Capture the cell that displays the provided text and extract its [x, y] central coordinate. 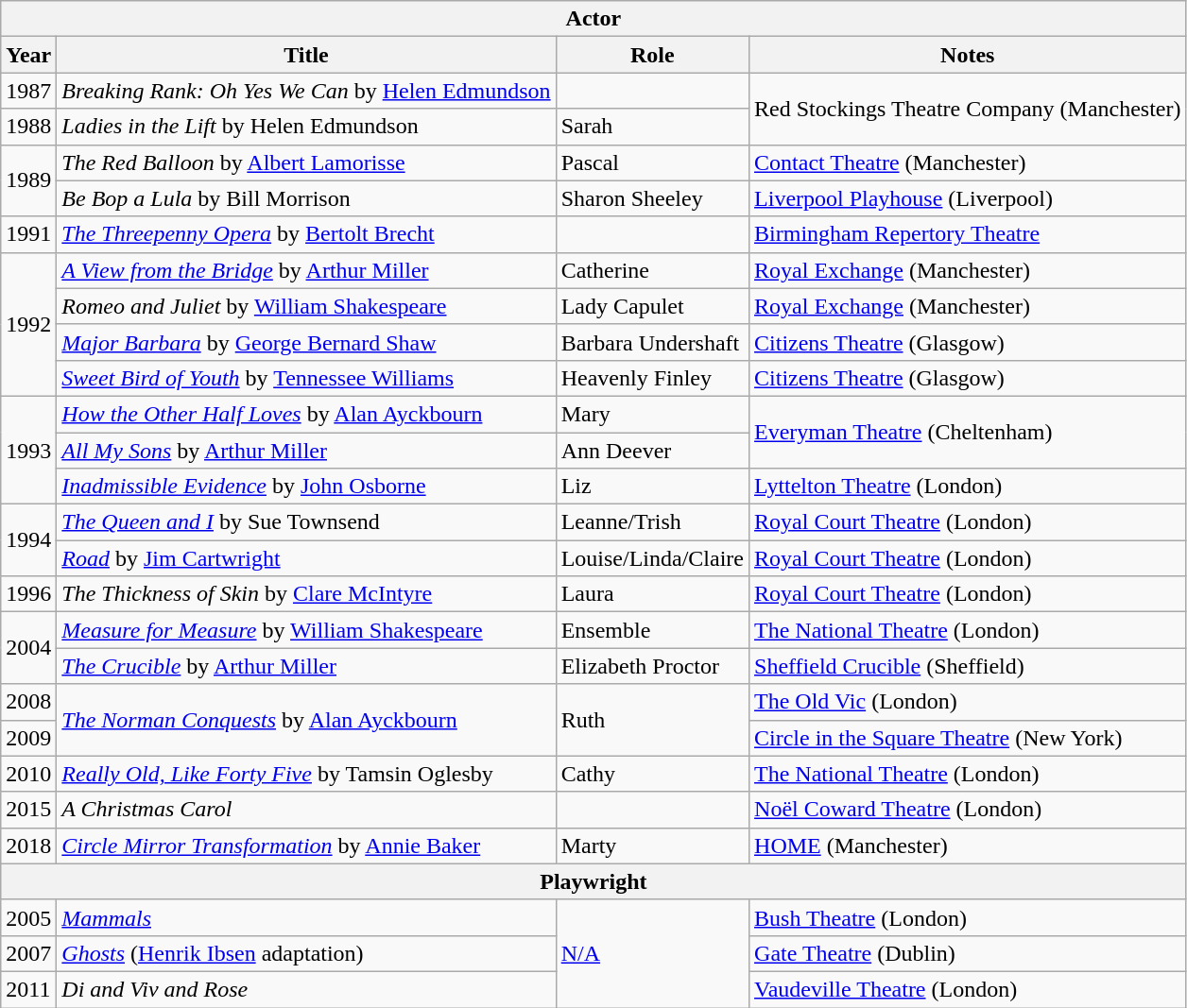
1988 [28, 127]
The Old Vic (London) [968, 702]
The Crucible by Arthur Miller [306, 666]
Contact Theatre (Manchester) [968, 162]
Role [652, 55]
The Thickness of Skin by Clare McIntyre [306, 594]
Di and Viv and Rose [306, 989]
Catherine [652, 270]
Circle in the Square Theatre (New York) [968, 738]
Sarah [652, 127]
The Red Balloon by Albert Lamorisse [306, 162]
The Threepenny Opera by Bertolt Brecht [306, 234]
2004 [28, 648]
Major Barbara by George Bernard Shaw [306, 342]
The Norman Conquests by Alan Ayckbourn [306, 720]
Year [28, 55]
Lady Capulet [652, 306]
Birmingham Repertory Theatre [968, 234]
Circle Mirror Transformation by Annie Baker [306, 846]
N/A [652, 953]
Be Bop a Lula by Bill Morrison [306, 198]
2007 [28, 953]
The Queen and I by Sue Townsend [306, 522]
Romeo and Juliet by William Shakespeare [306, 306]
Mary [652, 414]
1993 [28, 450]
Breaking Rank: Oh Yes We Can by Helen Edmundson [306, 91]
How the Other Half Loves by Alan Ayckbourn [306, 414]
Title [306, 55]
1991 [28, 234]
Leanne/Trish [652, 522]
Playwright [593, 881]
Louise/Linda/Claire [652, 558]
Sweet Bird of Youth by Tennessee Williams [306, 378]
Mammals [306, 917]
Bush Theatre (London) [968, 917]
2011 [28, 989]
Elizabeth Proctor [652, 666]
Ghosts (Henrik Ibsen adaptation) [306, 953]
Noël Coward Theatre (London) [968, 810]
Laura [652, 594]
Barbara Undershaft [652, 342]
Lyttelton Theatre (London) [968, 487]
Measure for Measure by William Shakespeare [306, 630]
2008 [28, 702]
2010 [28, 774]
Notes [968, 55]
Inadmissible Evidence by John Osborne [306, 487]
Vaudeville Theatre (London) [968, 989]
Road by Jim Cartwright [306, 558]
Sheffield Crucible (Sheffield) [968, 666]
Liverpool Playhouse (Liverpool) [968, 198]
2005 [28, 917]
HOME (Manchester) [968, 846]
2015 [28, 810]
Actor [593, 19]
2009 [28, 738]
1994 [28, 540]
2018 [28, 846]
1989 [28, 180]
Heavenly Finley [652, 378]
1992 [28, 324]
Red Stockings Theatre Company (Manchester) [968, 109]
Everyman Theatre (Cheltenham) [968, 432]
1987 [28, 91]
All My Sons by Arthur Miller [306, 451]
Sharon Sheeley [652, 198]
1996 [28, 594]
Pascal [652, 162]
Really Old, Like Forty Five by Tamsin Oglesby [306, 774]
Gate Theatre (Dublin) [968, 953]
A Christmas Carol [306, 810]
A View from the Bridge by Arthur Miller [306, 270]
Liz [652, 487]
Marty [652, 846]
Ladies in the Lift by Helen Edmundson [306, 127]
Ensemble [652, 630]
Ann Deever [652, 451]
Ruth [652, 720]
Cathy [652, 774]
